For the text-containing cell, return its midpoint in (x, y) coordinate format. 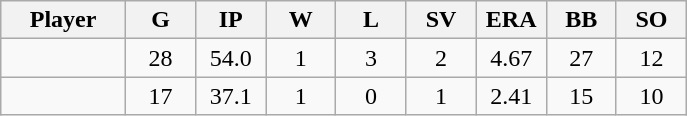
0 (371, 96)
15 (581, 96)
SV (441, 20)
IP (231, 20)
G (160, 20)
ERA (511, 20)
28 (160, 58)
27 (581, 58)
2 (441, 58)
BB (581, 20)
37.1 (231, 96)
17 (160, 96)
3 (371, 58)
54.0 (231, 58)
10 (651, 96)
SO (651, 20)
L (371, 20)
W (301, 20)
2.41 (511, 96)
Player (64, 20)
12 (651, 58)
4.67 (511, 58)
